Search for the cell housing the specified text and yield its (X, Y) center coordinate. 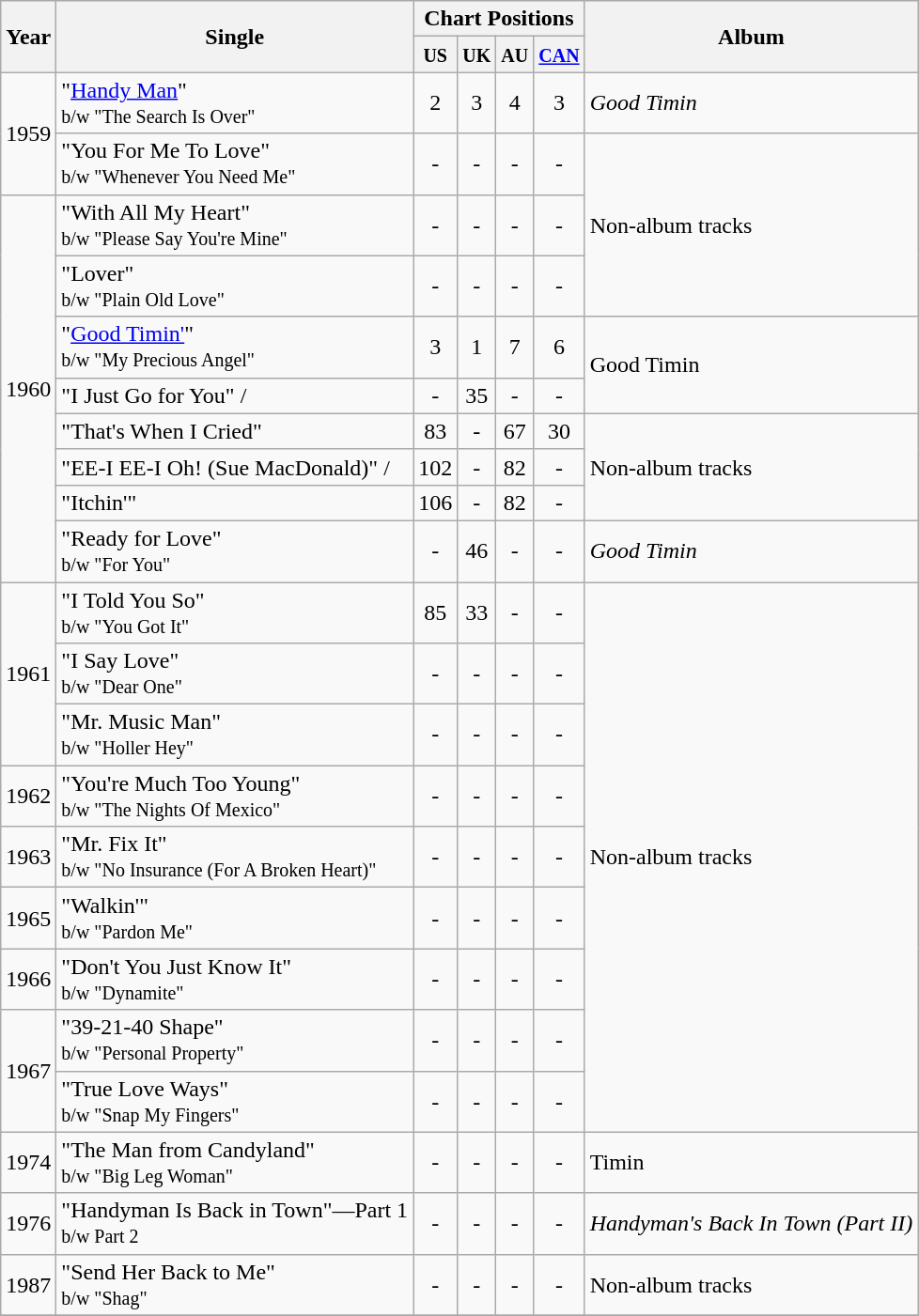
"I Just Go for You" / (235, 395)
"Mr. Music Man"b/w "Holler Hey" (235, 735)
1961 (28, 674)
6 (559, 348)
1965 (28, 919)
1963 (28, 857)
"You For Me To Love"b/w "Whenever You Need Me" (235, 163)
"Send Her Back to Me"b/w "Shag" (235, 1285)
1966 (28, 979)
CAN (559, 54)
"Don't You Just Know It"b/w "Dynamite" (235, 979)
67 (515, 431)
1960 (28, 388)
"Good Timin'"b/w "My Precious Angel" (235, 348)
1974 (28, 1163)
1976 (28, 1223)
"EE-I EE-I Oh! (Sue MacDonald)" / (235, 467)
"You're Much Too Young"b/w "The Nights Of Mexico" (235, 797)
Handyman's Back In Town (Part II) (752, 1223)
1987 (28, 1285)
"39-21-40 Shape"b/w "Personal Property" (235, 1041)
Single (235, 37)
102 (436, 467)
106 (436, 503)
"I Told You So"b/w "You Got It" (235, 612)
"That's When I Cried" (235, 431)
1967 (28, 1071)
Album (752, 37)
"Itchin'" (235, 503)
1959 (28, 133)
83 (436, 431)
"Handyman Is Back in Town"—Part 1b/w Part 2 (235, 1223)
"Mr. Fix It"b/w "No Insurance (For A Broken Heart)" (235, 857)
"With All My Heart"b/w "Please Say You're Mine" (235, 225)
US (436, 54)
"True Love Ways"b/w "Snap My Fingers" (235, 1101)
"Walkin'"b/w "Pardon Me" (235, 919)
1962 (28, 797)
Chart Positions (499, 19)
30 (559, 431)
46 (477, 550)
UK (477, 54)
"Handy Man"b/w "The Search Is Over" (235, 103)
Timin (752, 1163)
2 (436, 103)
"Lover"b/w "Plain Old Love" (235, 286)
"Ready for Love"b/w "For You" (235, 550)
85 (436, 612)
"The Man from Candyland"b/w "Big Leg Woman" (235, 1163)
33 (477, 612)
"I Say Love"b/w "Dear One" (235, 674)
7 (515, 348)
35 (477, 395)
AU (515, 54)
Year (28, 37)
1 (477, 348)
4 (515, 103)
